Determine the (x, y) coordinate at the center of the cell enclosing the given text.  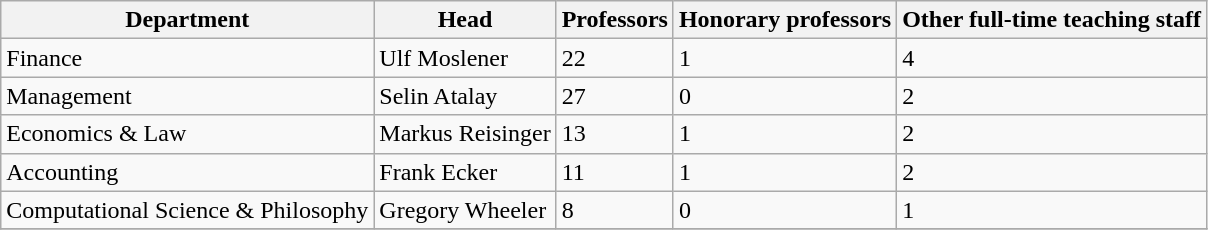
Economics & Law (188, 134)
Head (465, 20)
13 (614, 134)
Department (188, 20)
Other full-time teaching staff (1052, 20)
22 (614, 58)
27 (614, 96)
Markus Reisinger (465, 134)
4 (1052, 58)
Professors (614, 20)
Frank Ecker (465, 172)
Management (188, 96)
Computational Science & Philosophy (188, 210)
Selin Atalay (465, 96)
Gregory Wheeler (465, 210)
Finance (188, 58)
8 (614, 210)
Honorary professors (784, 20)
Ulf Moslener (465, 58)
11 (614, 172)
Accounting (188, 172)
